Return [x, y] of the center of cell containing provided text 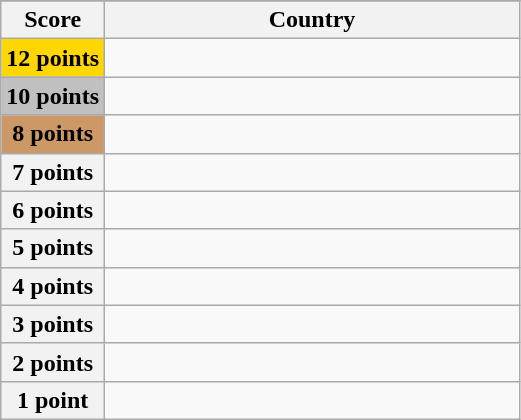
12 points [53, 58]
5 points [53, 248]
6 points [53, 210]
4 points [53, 286]
3 points [53, 324]
Country [312, 20]
Score [53, 20]
7 points [53, 172]
8 points [53, 134]
2 points [53, 362]
10 points [53, 96]
1 point [53, 400]
